Extract the [X, Y] coordinate from the center of the cell holding the provided text.  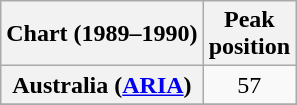
Chart (1989–1990) [102, 34]
57 [249, 85]
Peakposition [249, 34]
Australia (ARIA) [102, 85]
